For the text-containing cell, return its midpoint in [x, y] coordinate format. 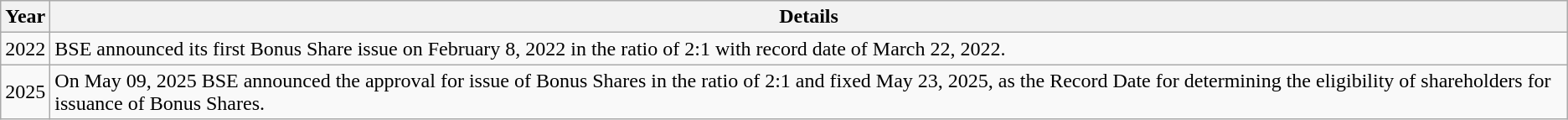
Year [25, 17]
2025 [25, 92]
2022 [25, 49]
Details [809, 17]
BSE announced its first Bonus Share issue on February 8, 2022 in the ratio of 2:1 with record date of March 22, 2022. [809, 49]
